Locate the cell with the specified text and output its [X, Y] center coordinate. 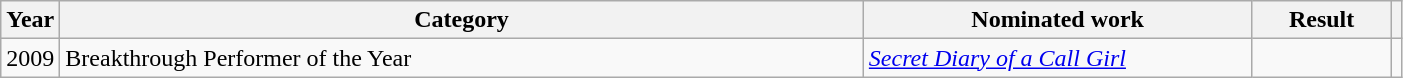
Breakthrough Performer of the Year [462, 58]
Result [1322, 20]
Nominated work [1058, 20]
Secret Diary of a Call Girl [1058, 58]
Category [462, 20]
Year [30, 20]
2009 [30, 58]
